Output the (X, Y) coordinate of the center of the cell containing the given text.  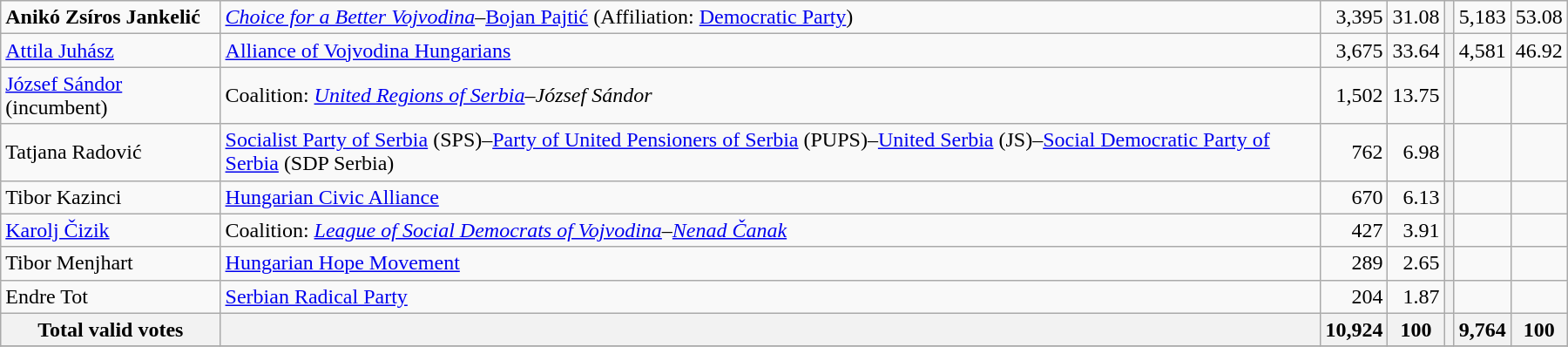
Tatjana Radović (111, 152)
6.98 (1416, 152)
6.13 (1416, 197)
Attila Juhász (111, 51)
762 (1354, 152)
2.65 (1416, 263)
Alliance of Vojvodina Hungarians (770, 51)
Coalition: United Regions of Serbia–József Sándor (770, 96)
József Sándor (incumbent) (111, 96)
204 (1354, 296)
10,924 (1354, 330)
33.64 (1416, 51)
1.87 (1416, 296)
13.75 (1416, 96)
53.08 (1538, 17)
3.91 (1416, 230)
427 (1354, 230)
Tibor Menjhart (111, 263)
Serbian Radical Party (770, 296)
670 (1354, 197)
31.08 (1416, 17)
289 (1354, 263)
Total valid votes (111, 330)
3,395 (1354, 17)
Hungarian Hope Movement (770, 263)
Karolj Čizik (111, 230)
46.92 (1538, 51)
Coalition: League of Social Democrats of Vojvodina–Nenad Čanak (770, 230)
Anikó Zsíros Jankelić (111, 17)
Endre Tot (111, 296)
5,183 (1483, 17)
Choice for a Better Vojvodina–Bojan Pajtić (Affiliation: Democratic Party) (770, 17)
9,764 (1483, 330)
4,581 (1483, 51)
Socialist Party of Serbia (SPS)–Party of United Pensioners of Serbia (PUPS)–United Serbia (JS)–Social Democratic Party of Serbia (SDP Serbia) (770, 152)
1,502 (1354, 96)
3,675 (1354, 51)
Tibor Kazinci (111, 197)
Hungarian Civic Alliance (770, 197)
